Provide the [X, Y] coordinate of the cell's center where the given text is located.  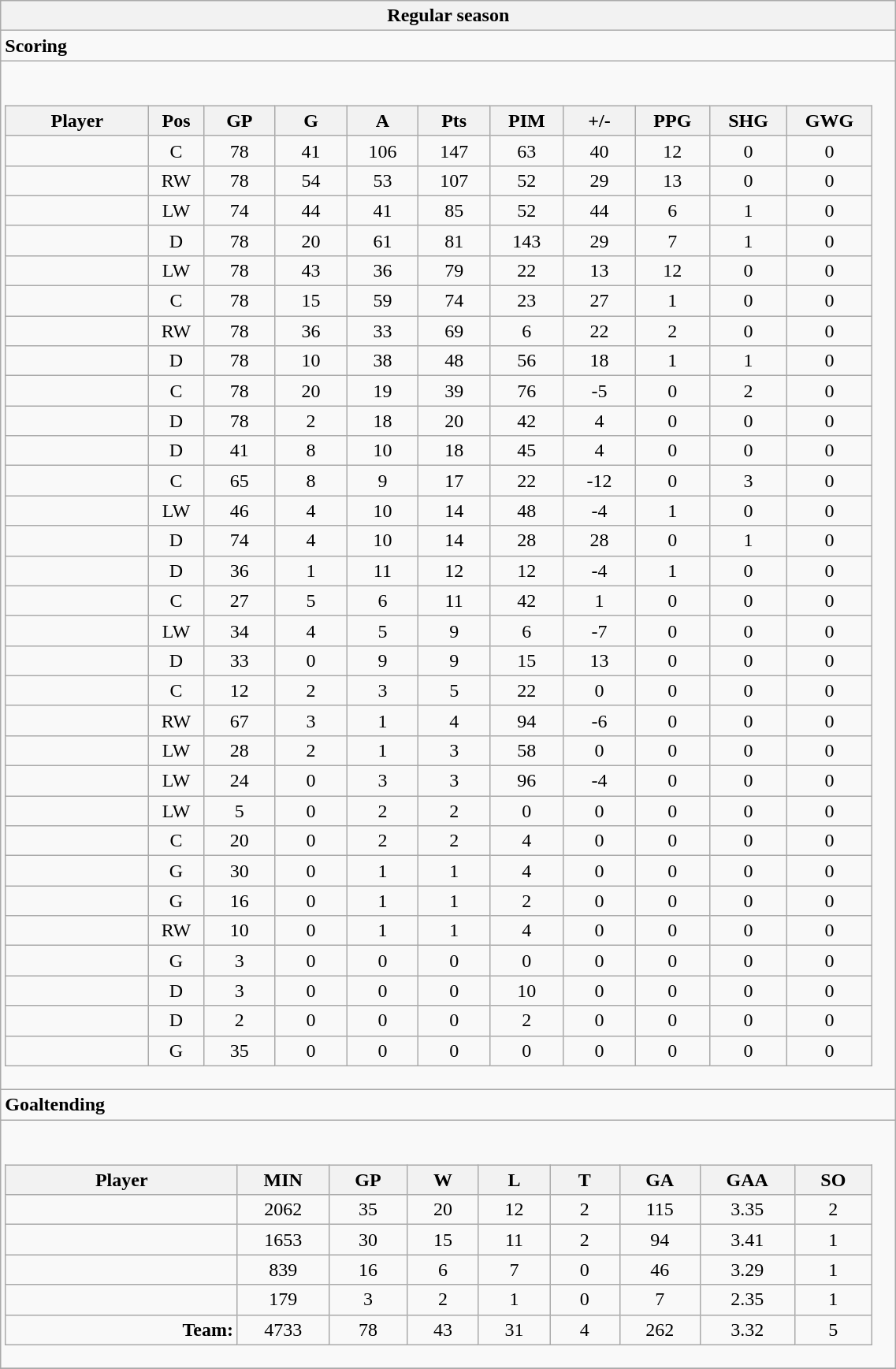
A [383, 121]
-5 [599, 391]
Regular season [448, 16]
-7 [599, 631]
56 [527, 361]
45 [527, 451]
Team: [121, 1330]
PIM [527, 121]
SO [833, 1180]
MIN [283, 1180]
T [585, 1180]
3.35 [747, 1210]
1653 [283, 1240]
106 [383, 151]
+/- [599, 121]
2062 [283, 1210]
PPG [673, 121]
34 [240, 631]
23 [527, 301]
19 [383, 391]
76 [527, 391]
839 [283, 1270]
54 [310, 180]
107 [454, 180]
58 [527, 750]
W [443, 1180]
Pts [454, 121]
-6 [599, 720]
2.35 [747, 1300]
143 [527, 240]
Pos [177, 121]
4733 [283, 1330]
59 [383, 301]
3.29 [747, 1270]
3.32 [747, 1330]
-12 [599, 481]
GA [660, 1180]
17 [454, 481]
179 [283, 1300]
40 [599, 151]
63 [527, 151]
147 [454, 151]
GAA [747, 1180]
3.41 [747, 1240]
SHG [749, 121]
115 [660, 1210]
67 [240, 720]
81 [454, 240]
53 [383, 180]
24 [240, 781]
39 [454, 391]
GWG [829, 121]
69 [454, 331]
L [514, 1180]
65 [240, 481]
96 [527, 781]
262 [660, 1330]
85 [454, 210]
61 [383, 240]
Goaltending [448, 1104]
31 [514, 1330]
38 [383, 361]
Scoring [448, 46]
79 [454, 270]
